Search for the cell housing the specified text and yield its (x, y) center coordinate. 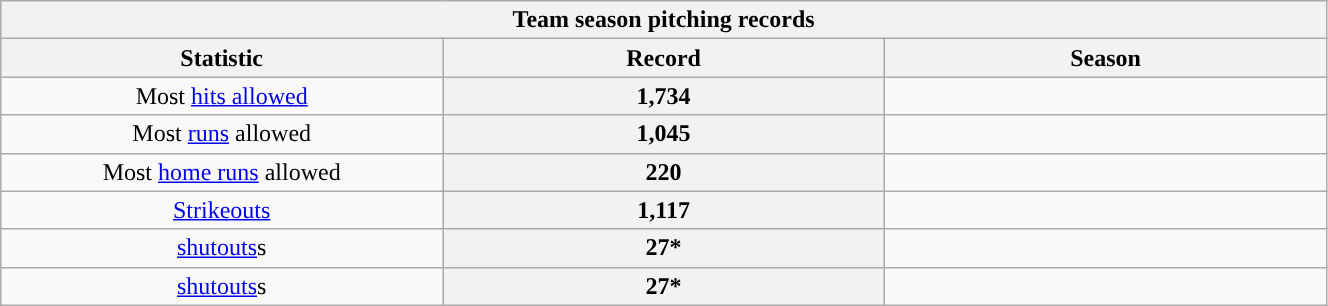
1,734 (664, 96)
Team season pitching records (664, 20)
Most hits allowed (222, 96)
Season (1106, 58)
Most home runs allowed (222, 172)
Strikeouts (222, 210)
Statistic (222, 58)
1,045 (664, 134)
1,117 (664, 210)
Most runs allowed (222, 134)
220 (664, 172)
Record (664, 58)
